Locate the cell with the specified text and output its [X, Y] center coordinate. 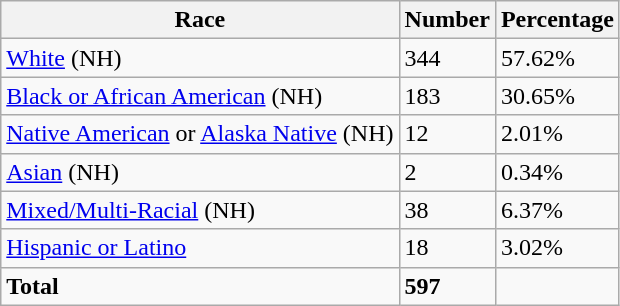
18 [447, 248]
6.37% [557, 210]
597 [447, 286]
344 [447, 58]
2.01% [557, 134]
30.65% [557, 96]
57.62% [557, 58]
Black or African American (NH) [200, 96]
3.02% [557, 248]
Number [447, 20]
0.34% [557, 172]
38 [447, 210]
12 [447, 134]
2 [447, 172]
Race [200, 20]
Hispanic or Latino [200, 248]
183 [447, 96]
Mixed/Multi-Racial (NH) [200, 210]
Total [200, 286]
Percentage [557, 20]
Native American or Alaska Native (NH) [200, 134]
Asian (NH) [200, 172]
White (NH) [200, 58]
